Return [X, Y] of the center of cell containing provided text 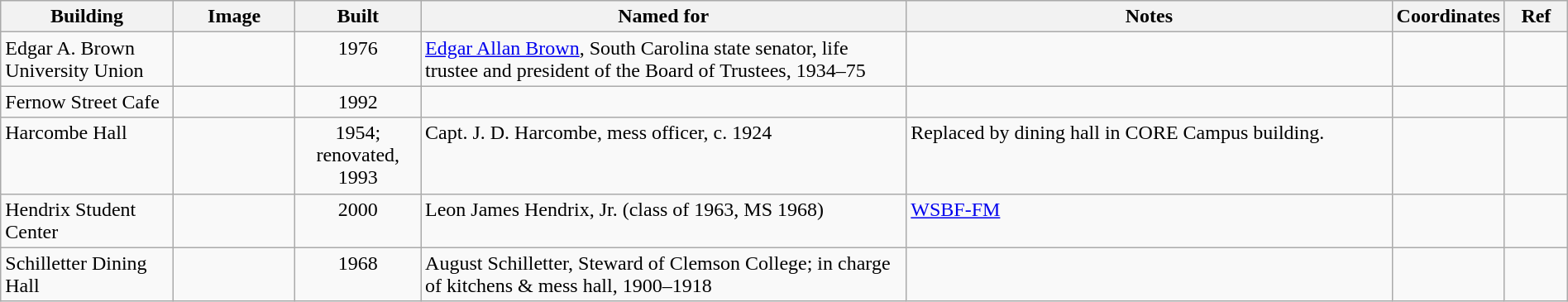
Schilletter Dining Hall [87, 275]
Built [358, 17]
1976 [358, 60]
Hendrix Student Center [87, 220]
1954; renovated, 1993 [358, 156]
Ref [1536, 17]
Building [87, 17]
Coordinates [1448, 17]
Fernow Street Cafe [87, 102]
2000 [358, 220]
Edgar Allan Brown, South Carolina state senator, life trustee and president of the Board of Trustees, 1934–75 [663, 60]
Capt. J. D. Harcombe, mess officer, c. 1924 [663, 156]
1992 [358, 102]
1968 [358, 275]
August Schilletter, Steward of Clemson College; in charge of kitchens & mess hall, 1900–1918 [663, 275]
Notes [1150, 17]
WSBF-FM [1150, 220]
Replaced by dining hall in CORE Campus building. [1150, 156]
Named for [663, 17]
Harcombe Hall [87, 156]
Edgar A. Brown University Union [87, 60]
Image [234, 17]
Leon James Hendrix, Jr. (class of 1963, MS 1968) [663, 220]
